Output the [X, Y] coordinate of the center of the cell containing the given text.  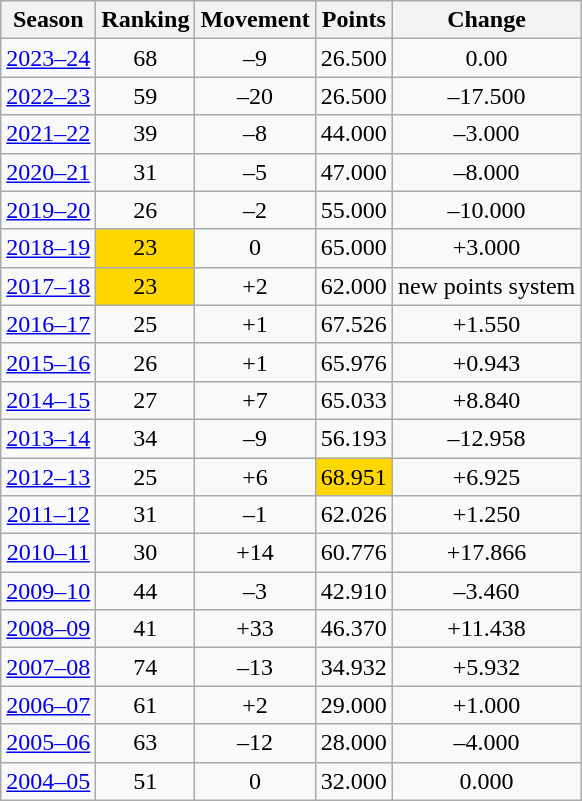
2012–13 [48, 477]
65.033 [354, 400]
2015–16 [48, 362]
–4.000 [486, 743]
2006–07 [48, 705]
–5 [255, 172]
2013–14 [48, 438]
62.000 [354, 286]
65.976 [354, 362]
–1 [255, 515]
61 [146, 705]
–13 [255, 667]
59 [146, 96]
–17.500 [486, 96]
44.000 [354, 134]
Ranking [146, 20]
0.00 [486, 58]
+6 [255, 477]
62.026 [354, 515]
2011–12 [48, 515]
2005–06 [48, 743]
30 [146, 553]
+3.000 [486, 248]
39 [146, 134]
0.000 [486, 781]
Season [48, 20]
2007–08 [48, 667]
46.370 [354, 629]
–3 [255, 591]
+1.000 [486, 705]
–10.000 [486, 210]
2017–18 [48, 286]
+33 [255, 629]
32.000 [354, 781]
2009–10 [48, 591]
56.193 [354, 438]
+17.866 [486, 553]
65.000 [354, 248]
–8.000 [486, 172]
2004–05 [48, 781]
29.000 [354, 705]
+8.840 [486, 400]
2008–09 [48, 629]
51 [146, 781]
–3.000 [486, 134]
+14 [255, 553]
+7 [255, 400]
2022–23 [48, 96]
Movement [255, 20]
2010–11 [48, 553]
Points [354, 20]
Change [486, 20]
47.000 [354, 172]
2019–20 [48, 210]
new points system [486, 286]
+1.550 [486, 324]
27 [146, 400]
2016–17 [48, 324]
67.526 [354, 324]
44 [146, 591]
2014–15 [48, 400]
68.951 [354, 477]
+6.925 [486, 477]
–3.460 [486, 591]
60.776 [354, 553]
–12 [255, 743]
+1.250 [486, 515]
42.910 [354, 591]
–2 [255, 210]
34.932 [354, 667]
2020–21 [48, 172]
2023–24 [48, 58]
2018–19 [48, 248]
+5.932 [486, 667]
74 [146, 667]
41 [146, 629]
55.000 [354, 210]
+11.438 [486, 629]
28.000 [354, 743]
63 [146, 743]
–8 [255, 134]
68 [146, 58]
2021–22 [48, 134]
34 [146, 438]
–12.958 [486, 438]
–20 [255, 96]
+0.943 [486, 362]
